Search for the cell housing the specified text and yield its [x, y] center coordinate. 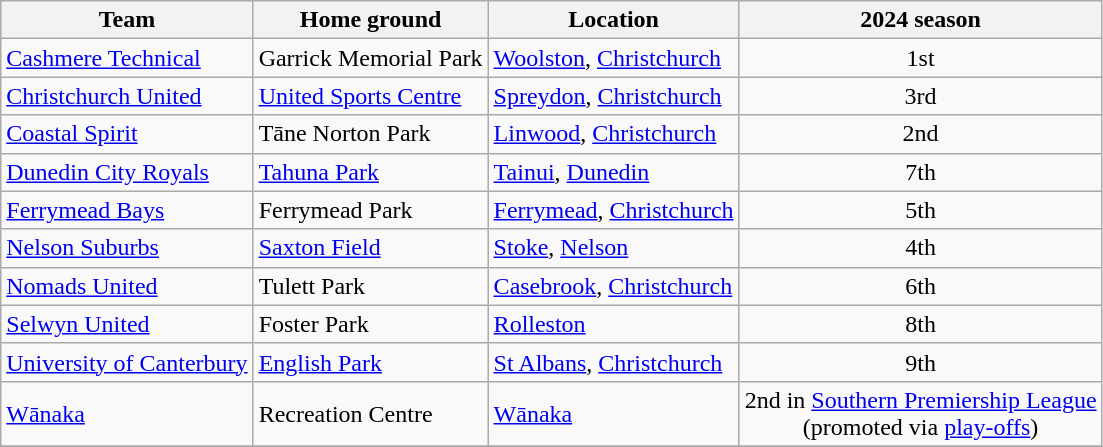
1st [920, 58]
5th [920, 210]
Foster Park [370, 324]
Recreation Centre [370, 414]
Location [614, 20]
Garrick Memorial Park [370, 58]
United Sports Centre [370, 96]
8th [920, 324]
Stoke, Nelson [614, 248]
3rd [920, 96]
Cashmere Technical [127, 58]
Tainui, Dunedin [614, 172]
Tāne Norton Park [370, 134]
Home ground [370, 20]
Linwood, Christchurch [614, 134]
Ferrymead Park [370, 210]
2024 season [920, 20]
Nelson Suburbs [127, 248]
Ferrymead Bays [127, 210]
Nomads United [127, 286]
6th [920, 286]
Christchurch United [127, 96]
Tulett Park [370, 286]
St Albans, Christchurch [614, 362]
Woolston, Christchurch [614, 58]
English Park [370, 362]
Saxton Field [370, 248]
2nd [920, 134]
4th [920, 248]
2nd in Southern Premiership League(promoted via play-offs) [920, 414]
Spreydon, Christchurch [614, 96]
Coastal Spirit [127, 134]
7th [920, 172]
University of Canterbury [127, 362]
Dunedin City Royals [127, 172]
Ferrymead, Christchurch [614, 210]
Team [127, 20]
Tahuna Park [370, 172]
Casebrook, Christchurch [614, 286]
Rolleston [614, 324]
9th [920, 362]
Selwyn United [127, 324]
